Provide the [x, y] coordinate of the cell's center where the given text is located.  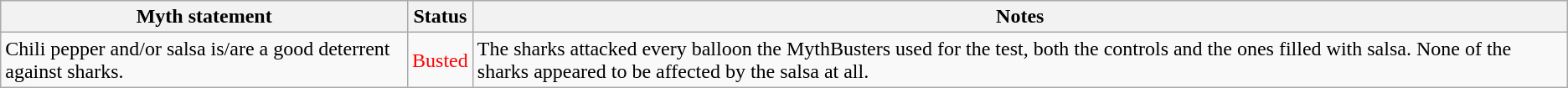
Myth statement [204, 17]
Status [441, 17]
Busted [441, 60]
Notes [1020, 17]
Chili pepper and/or salsa is/are a good deterrent against sharks. [204, 60]
